Extract the [X, Y] coordinate from the center of the cell holding the provided text.  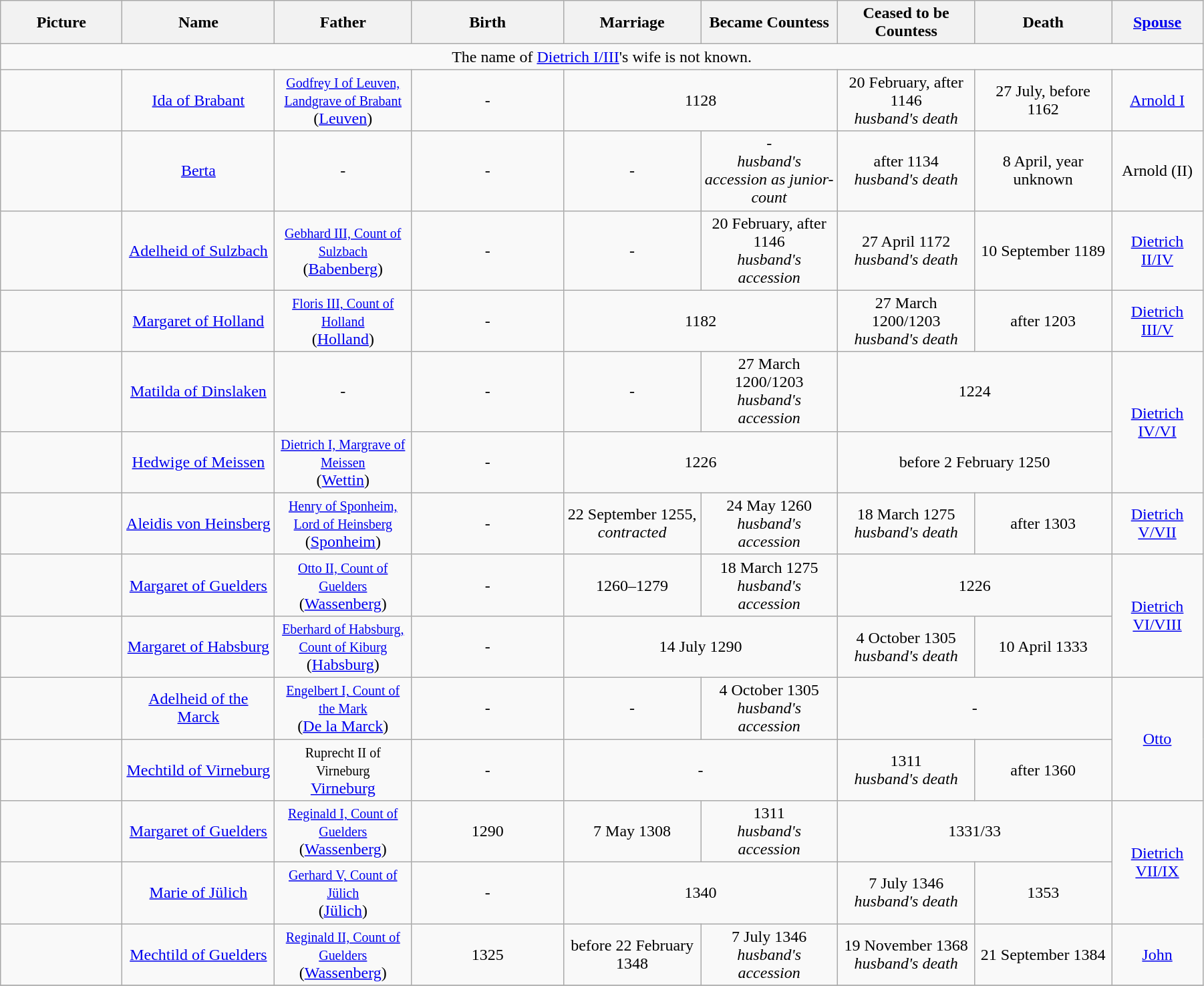
after 1360 [1044, 770]
Dietrich III/V [1157, 321]
Dietrich V/VII [1157, 523]
7 July 1346husband's accession [770, 955]
Arnold (II) [1157, 171]
Eberhard of Habsburg, Count of Kiburg (Habsburg) [343, 646]
20 February, after 1146husband's death [906, 100]
after 1303 [1044, 523]
Berta [198, 171]
Adelheid of Sulzbach [198, 250]
Ruprecht II of Virneburg Virneburg [343, 770]
1353 [1044, 893]
Dietrich IV/VI [1157, 422]
18 March 1275husband's accession [770, 585]
before 2 February 1250 [975, 462]
20 February, after 1146husband's accession [770, 250]
27 March 1200/1203husband's accession [770, 392]
10 September 1189 [1044, 250]
21 September 1384 [1044, 955]
1325 [488, 955]
1290 [488, 832]
after 1134husband's death [906, 171]
14 July 1290 [701, 646]
Dietrich VII/IX [1157, 862]
Marriage [632, 23]
Reginald II, Count of Guelders (Wassenberg) [343, 955]
19 November 1368husband's death [906, 955]
Godfrey I of Leuven, Landgrave of Brabant (Leuven) [343, 100]
Marie of Jülich [198, 893]
27 April 1172husband's death [906, 250]
Engelbert I, Count of the Mark (De la Marck) [343, 708]
1260–1279 [632, 585]
Adelheid of the Marck [198, 708]
1331/33 [975, 832]
Margaret of Holland [198, 321]
1340 [701, 893]
27 March 1200/1203husband's death [906, 321]
-husband's accession as junior-count [770, 171]
Birth [488, 23]
1182 [701, 321]
10 April 1333 [1044, 646]
Otto II, Count of Guelders (Wassenberg) [343, 585]
Dietrich II/IV [1157, 250]
1311husband's death [906, 770]
Ceased to be Countess [906, 23]
Reginald I, Count of Guelders (Wassenberg) [343, 832]
Arnold I [1157, 100]
Matilda of Dinslaken [198, 392]
24 May 1260husband's accession [770, 523]
John [1157, 955]
Spouse [1157, 23]
7 May 1308 [632, 832]
Mechtild of Guelders [198, 955]
27 July, before 1162 [1044, 100]
before 22 February 1348 [632, 955]
Otto [1157, 739]
Death [1044, 23]
1311husband's accession [770, 832]
4 October 1305husband's accession [770, 708]
Dietrich VI/VIII [1157, 616]
Henry of Sponheim, Lord of Heinsberg (Sponheim) [343, 523]
Father [343, 23]
Hedwige of Meissen [198, 462]
Gerhard V, Count of Jülich (Jülich) [343, 893]
Aleidis von Heinsberg [198, 523]
Picture [61, 23]
1128 [701, 100]
Dietrich I, Margrave of Meissen (Wettin) [343, 462]
Became Countess [770, 23]
Floris III, Count of Holland (Holland) [343, 321]
8 April, year unknown [1044, 171]
4 October 1305husband's death [906, 646]
1224 [975, 392]
after 1203 [1044, 321]
18 March 1275husband's death [906, 523]
Margaret of Habsburg [198, 646]
22 September 1255, contracted [632, 523]
Mechtild of Virneburg [198, 770]
Name [198, 23]
Gebhard III, Count of Sulzbach (Babenberg) [343, 250]
7 July 1346husband's death [906, 893]
The name of Dietrich I/III's wife is not known. [602, 57]
Ida of Brabant [198, 100]
